For the text-containing cell, return its midpoint in (x, y) coordinate format. 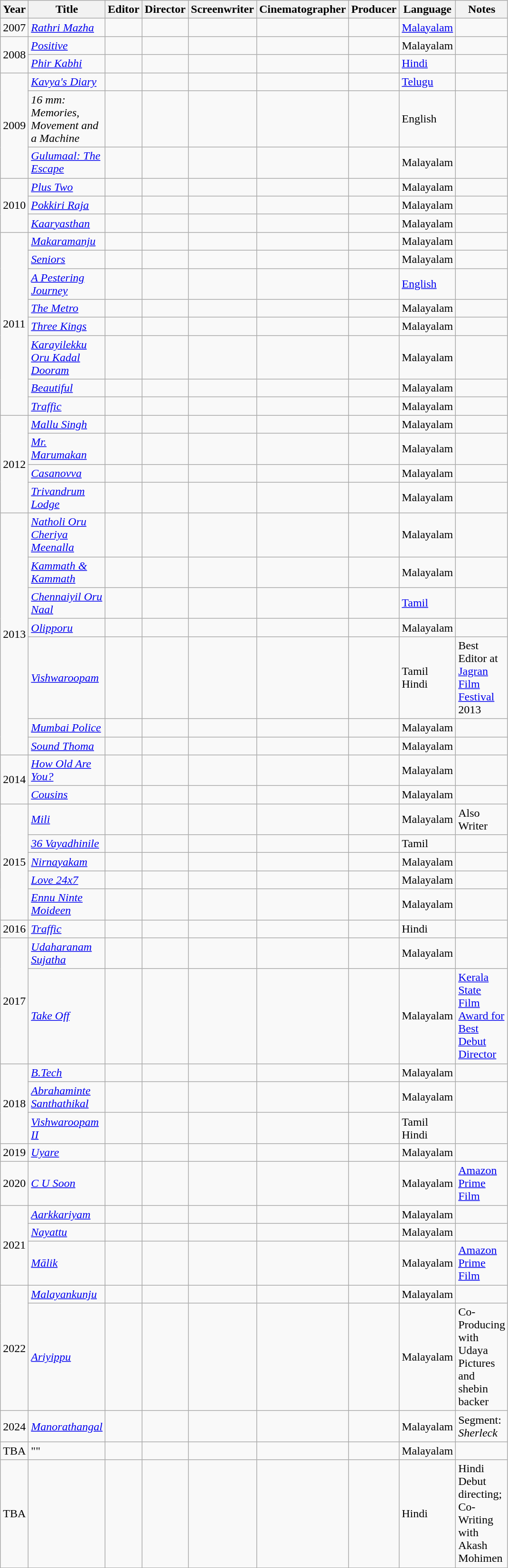
2016 (14, 929)
Love 24x7 (67, 880)
Kaaryasthan (67, 223)
Mr. Marumakan (67, 449)
Plus Two (67, 187)
2015 (14, 862)
Kerala State Film Award for Best Debut Director (482, 1016)
Aarkkariyam (67, 1214)
Natholi Oru Cheriya Meenalla (67, 535)
"" (67, 1451)
Vishwaroopam (67, 678)
Editor (124, 9)
Ariyippu (67, 1357)
Segment: Sherleck (482, 1427)
Language (427, 9)
2010 (14, 205)
Makaramanju (67, 241)
Director (165, 9)
2017 (14, 1000)
Title (67, 9)
Pokkiri Raja (67, 205)
Seniors (67, 259)
B.Tech (67, 1073)
2020 (14, 1183)
Udaharanam Sujatha (67, 953)
Olipporu (67, 627)
Notes (482, 9)
2013 (14, 634)
2007 (14, 28)
Karayilekku Oru Kadal Dooram (67, 357)
A Pestering Journey (67, 284)
Nirnayakam (67, 862)
Sound Thoma (67, 746)
Screenwriter (223, 9)
The Metro (67, 308)
2021 (14, 1245)
2014 (14, 779)
Nayattu (67, 1232)
2022 (14, 1348)
2012 (14, 464)
2008 (14, 55)
Mālik (67, 1263)
How Old Are You? (67, 771)
Casanovva (67, 473)
Year (14, 9)
36 Vayadhinile (67, 844)
C U Soon (67, 1183)
Trivandrum Lodge (67, 497)
2018 (14, 1103)
Rathri Mazha (67, 28)
Mumbai Police (67, 728)
Kavya's Diary (67, 82)
Chennaiyil Oru Naal (67, 603)
Cousins (67, 795)
Vishwaroopam II (67, 1128)
Kammath & Kammath (67, 572)
Three Kings (67, 327)
Hindi Debut directing;Co-Writing with Akash Mohimen (482, 1514)
2009 (14, 125)
Beautiful (67, 388)
2011 (14, 324)
2019 (14, 1152)
Also Writer (482, 819)
Mili (67, 819)
Abrahaminte Santhathikal (67, 1097)
Uyare (67, 1152)
2024 (14, 1427)
Mallu Singh (67, 424)
Best Editor at Jagran Film Festival 2013 (482, 678)
Positive (67, 46)
Malayankunju (67, 1294)
Take Off (67, 1016)
Manorathangal (67, 1427)
Ennu Ninte Moideen (67, 905)
Producer (374, 9)
Cinematographer (302, 9)
Co-Producing with Udaya Pictures and shebin backer (482, 1357)
Phir Kabhi (67, 64)
16 mm: Memories, Movement and a Machine (67, 119)
Telugu (427, 82)
Gulumaal: The Escape (67, 162)
